Provide the (X, Y) coordinate of the cell's center where the given text is located.  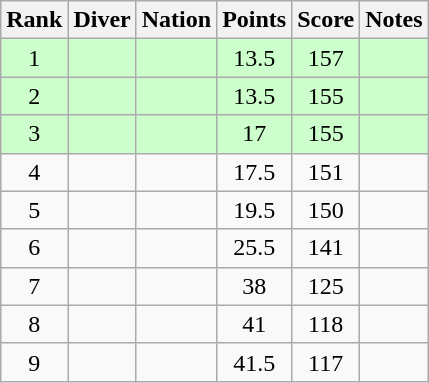
Rank (34, 20)
150 (326, 210)
17.5 (254, 172)
Nation (176, 20)
7 (34, 286)
9 (34, 362)
157 (326, 58)
117 (326, 362)
41.5 (254, 362)
5 (34, 210)
2 (34, 96)
Score (326, 20)
118 (326, 324)
41 (254, 324)
25.5 (254, 248)
151 (326, 172)
Diver (102, 20)
19.5 (254, 210)
17 (254, 134)
8 (34, 324)
141 (326, 248)
Points (254, 20)
6 (34, 248)
Notes (394, 20)
1 (34, 58)
38 (254, 286)
4 (34, 172)
125 (326, 286)
3 (34, 134)
